From the cell containing the given text, extract its center point as (X, Y) coordinate. 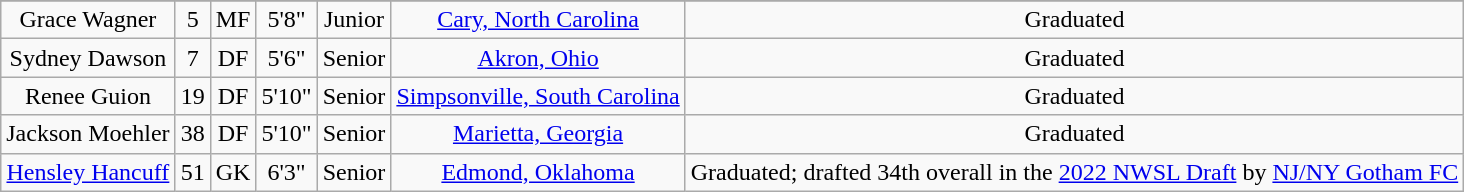
5'6" (286, 58)
19 (192, 96)
Simpsonville, South Carolina (538, 96)
Graduated; drafted 34th overall in the 2022 NWSL Draft by NJ/NY Gotham FC (1074, 172)
5'8" (286, 20)
6'3" (286, 172)
Cary, North Carolina (538, 20)
Edmond, Oklahoma (538, 172)
Grace Wagner (88, 20)
5 (192, 20)
38 (192, 134)
Akron, Ohio (538, 58)
Renee Guion (88, 96)
Sydney Dawson (88, 58)
Hensley Hancuff (88, 172)
Marietta, Georgia (538, 134)
GK (233, 172)
Jackson Moehler (88, 134)
MF (233, 20)
Junior (354, 20)
51 (192, 172)
7 (192, 58)
